Search for the cell housing the specified text and yield its (x, y) center coordinate. 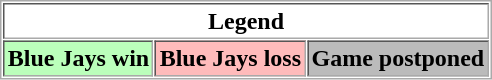
Blue Jays win (78, 58)
Blue Jays loss (230, 58)
Game postponed (398, 58)
Legend (246, 21)
